Find where the given text appears and provide that cell's center as [x, y] coordinate. 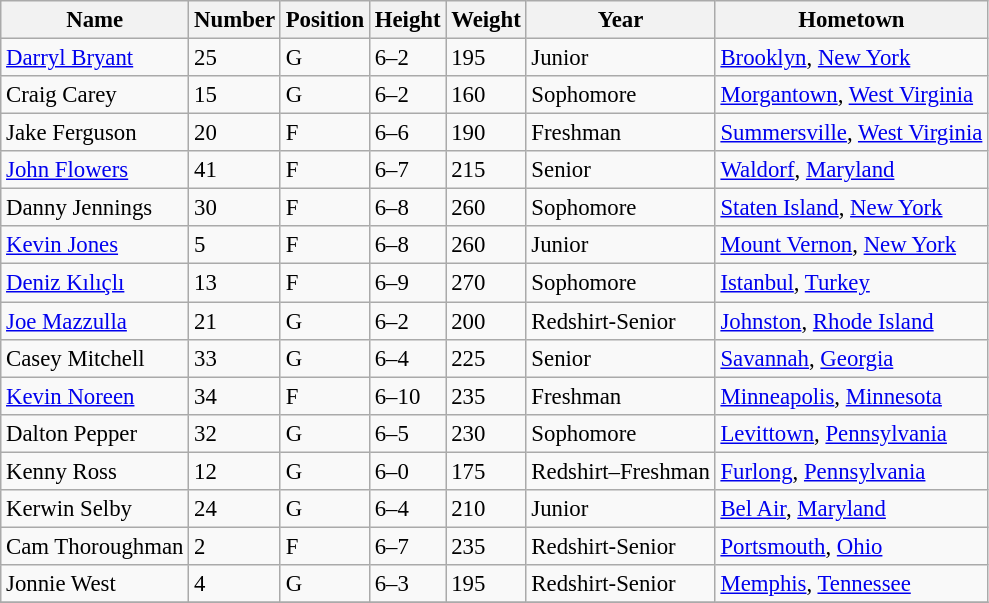
Staten Island, New York [852, 208]
Position [324, 20]
Height [407, 20]
Jonnie West [95, 584]
225 [486, 358]
215 [486, 170]
5 [235, 245]
Kenny Ross [95, 471]
Kevin Noreen [95, 396]
Joe Mazzulla [95, 321]
Istanbul, Turkey [852, 283]
160 [486, 95]
Morgantown, West Virginia [852, 95]
25 [235, 58]
13 [235, 283]
Jake Ferguson [95, 133]
Craig Carey [95, 95]
Darryl Bryant [95, 58]
Brooklyn, New York [852, 58]
Savannah, Georgia [852, 358]
Johnston, Rhode Island [852, 321]
Number [235, 20]
Weight [486, 20]
190 [486, 133]
270 [486, 283]
Bel Air, Maryland [852, 509]
33 [235, 358]
6–9 [407, 283]
175 [486, 471]
230 [486, 433]
Redshirt–Freshman [620, 471]
32 [235, 433]
30 [235, 208]
John Flowers [95, 170]
Furlong, Pennsylvania [852, 471]
Mount Vernon, New York [852, 245]
Year [620, 20]
34 [235, 396]
Danny Jennings [95, 208]
6–5 [407, 433]
6–10 [407, 396]
Kerwin Selby [95, 509]
6–0 [407, 471]
Memphis, Tennessee [852, 584]
4 [235, 584]
Summersville, West Virginia [852, 133]
12 [235, 471]
20 [235, 133]
Hometown [852, 20]
Kevin Jones [95, 245]
Dalton Pepper [95, 433]
6–6 [407, 133]
15 [235, 95]
6–3 [407, 584]
Waldorf, Maryland [852, 170]
Cam Thoroughman [95, 546]
Minneapolis, Minnesota [852, 396]
200 [486, 321]
Name [95, 20]
Deniz Kılıçlı [95, 283]
24 [235, 509]
210 [486, 509]
Levittown, Pennsylvania [852, 433]
2 [235, 546]
41 [235, 170]
21 [235, 321]
Casey Mitchell [95, 358]
Portsmouth, Ohio [852, 546]
